For the text-containing cell, return its midpoint in [X, Y] coordinate format. 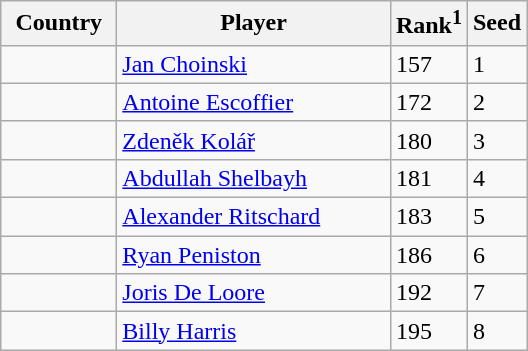
Seed [496, 24]
1 [496, 64]
Antoine Escoffier [254, 102]
Abdullah Shelbayh [254, 178]
186 [428, 255]
Rank1 [428, 24]
5 [496, 217]
2 [496, 102]
Joris De Loore [254, 293]
195 [428, 331]
6 [496, 255]
7 [496, 293]
192 [428, 293]
183 [428, 217]
Zdeněk Kolář [254, 140]
8 [496, 331]
Jan Choinski [254, 64]
Country [59, 24]
157 [428, 64]
Alexander Ritschard [254, 217]
172 [428, 102]
181 [428, 178]
4 [496, 178]
Ryan Peniston [254, 255]
180 [428, 140]
Billy Harris [254, 331]
Player [254, 24]
3 [496, 140]
